Provide the [x, y] coordinate of the cell's center where the given text is located.  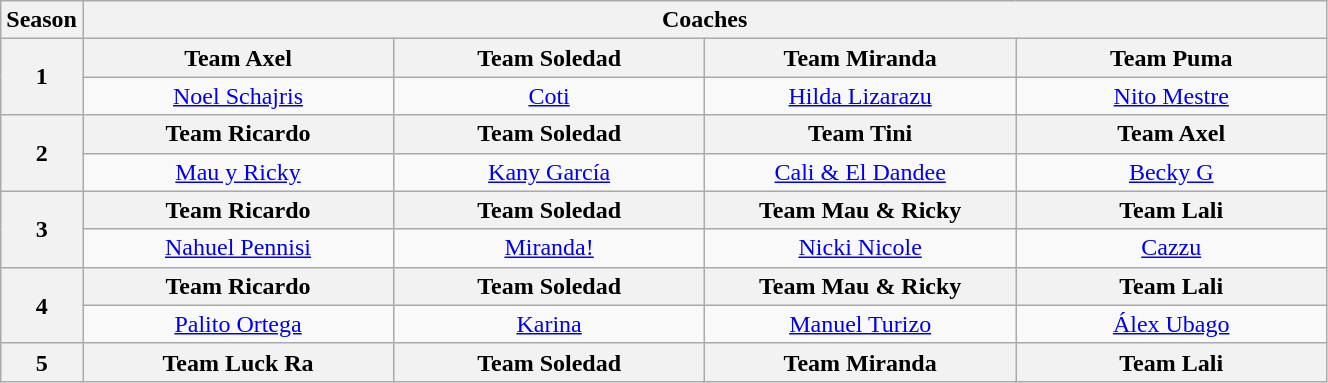
Hilda Lizarazu [860, 96]
Nito Mestre [1172, 96]
Nicki Nicole [860, 248]
Nahuel Pennisi [238, 248]
4 [42, 305]
Becky G [1172, 172]
Team Tini [860, 134]
1 [42, 77]
Coaches [704, 20]
2 [42, 153]
Cali & El Dandee [860, 172]
Álex Ubago [1172, 324]
Miranda! [550, 248]
3 [42, 229]
5 [42, 362]
Kany García [550, 172]
Noel Schajris [238, 96]
Cazzu [1172, 248]
Season [42, 20]
Team Luck Ra [238, 362]
Team Puma [1172, 58]
Palito Ortega [238, 324]
Mau y Ricky [238, 172]
Karina [550, 324]
Manuel Turizo [860, 324]
Coti [550, 96]
